Extract the [X, Y] coordinate from the center of the cell holding the provided text.  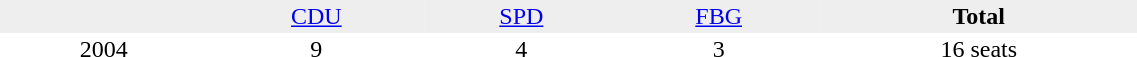
FBG [718, 16]
SPD [521, 16]
CDU [316, 16]
